Locate the cell with the specified text and output its (x, y) center coordinate. 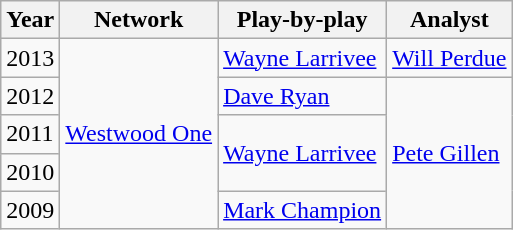
2013 (30, 58)
Play-by-play (302, 20)
2012 (30, 96)
Dave Ryan (302, 96)
Mark Champion (302, 210)
2011 (30, 134)
Analyst (450, 20)
2010 (30, 172)
Will Perdue (450, 58)
Pete Gillen (450, 153)
Year (30, 20)
Westwood One (139, 134)
2009 (30, 210)
Network (139, 20)
